Find where the given text appears and provide that cell's center as [X, Y] coordinate. 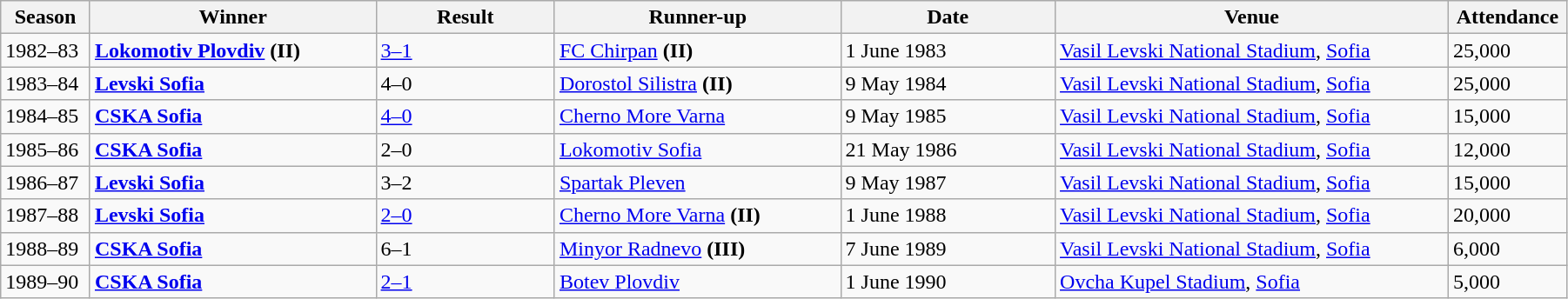
1 June 1990 [948, 282]
Runner-up [698, 17]
Dorostol Silistra (II) [698, 83]
6–1 [465, 249]
Attendance [1507, 17]
12,000 [1507, 149]
3–2 [465, 183]
21 May 1986 [948, 149]
Ovcha Kupel Stadium, Sofia [1252, 282]
6,000 [1507, 249]
Season [45, 17]
2–1 [465, 282]
Cherno More Varna [698, 116]
1982–83 [45, 50]
5,000 [1507, 282]
Winner [233, 17]
Venue [1252, 17]
1 June 1983 [948, 50]
Minyor Radnevo (III) [698, 249]
Result [465, 17]
Botev Plovdiv [698, 282]
1987–88 [45, 216]
FC Chirpan (II) [698, 50]
1984–85 [45, 116]
Lokomotiv Sofia [698, 149]
Spartak Pleven [698, 183]
1983–84 [45, 83]
9 May 1985 [948, 116]
9 May 1987 [948, 183]
1986–87 [45, 183]
20,000 [1507, 216]
Cherno More Varna (II) [698, 216]
9 May 1984 [948, 83]
1989–90 [45, 282]
1988–89 [45, 249]
1 June 1988 [948, 216]
Date [948, 17]
Lokomotiv Plovdiv (II) [233, 50]
3–1 [465, 50]
1985–86 [45, 149]
7 June 1989 [948, 249]
